Return (x, y) of the center of cell containing provided text 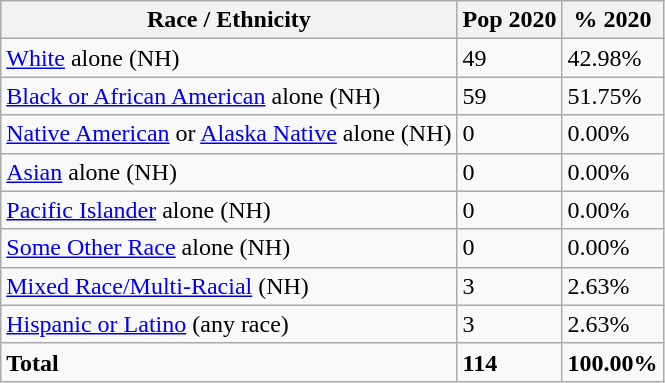
49 (510, 58)
Some Other Race alone (NH) (229, 248)
100.00% (612, 362)
Race / Ethnicity (229, 20)
42.98% (612, 58)
White alone (NH) (229, 58)
% 2020 (612, 20)
Pacific Islander alone (NH) (229, 210)
Asian alone (NH) (229, 172)
Pop 2020 (510, 20)
Hispanic or Latino (any race) (229, 324)
Total (229, 362)
Mixed Race/Multi-Racial (NH) (229, 286)
51.75% (612, 96)
114 (510, 362)
Native American or Alaska Native alone (NH) (229, 134)
59 (510, 96)
Black or African American alone (NH) (229, 96)
